Output the (X, Y) coordinate of the center of the cell containing the given text.  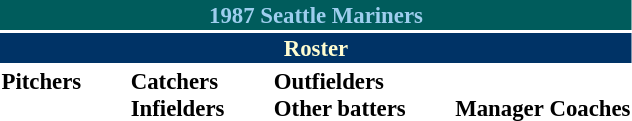
1987 Seattle Mariners (316, 15)
Roster (316, 48)
